Detect which cell encompasses the target text, then output its (x, y) center coordinate. 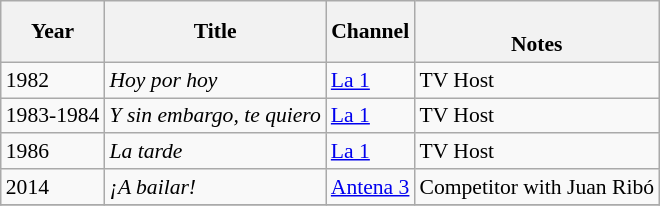
Competitor with Juan Ribó (536, 187)
2014 (53, 187)
Channel (370, 32)
¡A bailar! (214, 187)
1983-1984 (53, 116)
Title (214, 32)
Antena 3 (370, 187)
Notes (536, 32)
Y sin embargo, te quiero (214, 116)
Hoy por hoy (214, 80)
1986 (53, 152)
Year (53, 32)
La tarde (214, 152)
1982 (53, 80)
